For the text-containing cell, return its midpoint in (X, Y) coordinate format. 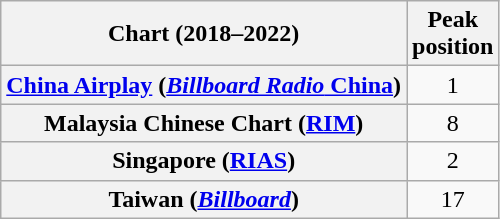
2 (453, 161)
17 (453, 199)
Singapore (RIAS) (204, 161)
8 (453, 123)
China Airplay (Billboard Radio China) (204, 85)
Peakposition (453, 34)
Chart (2018–2022) (204, 34)
Malaysia Chinese Chart (RIM) (204, 123)
1 (453, 85)
Taiwan (Billboard) (204, 199)
